Return the (x, y) coordinate for the center point of the cell that contains the specified text.  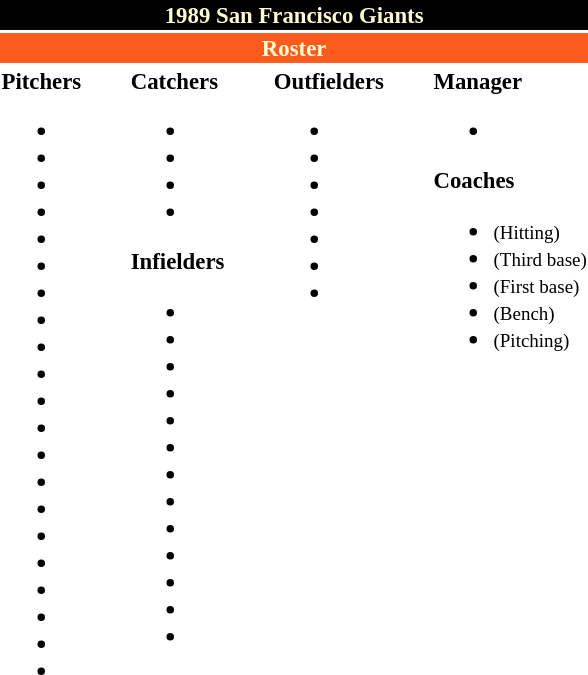
Roster (294, 48)
1989 San Francisco Giants (294, 15)
